Search for the cell housing the specified text and yield its (x, y) center coordinate. 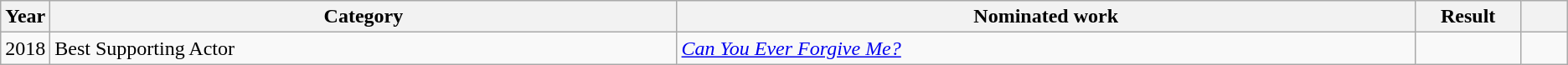
Nominated work (1045, 17)
Result (1467, 17)
Category (364, 17)
2018 (25, 48)
Can You Ever Forgive Me? (1045, 48)
Year (25, 17)
Best Supporting Actor (364, 48)
